Find where the given text appears and provide that cell's center as [x, y] coordinate. 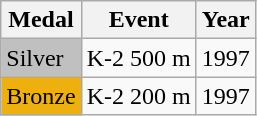
Bronze [41, 96]
Year [226, 20]
K-2 200 m [138, 96]
Event [138, 20]
Medal [41, 20]
K-2 500 m [138, 58]
Silver [41, 58]
